Provide the [X, Y] coordinate of the cell's center where the given text is located.  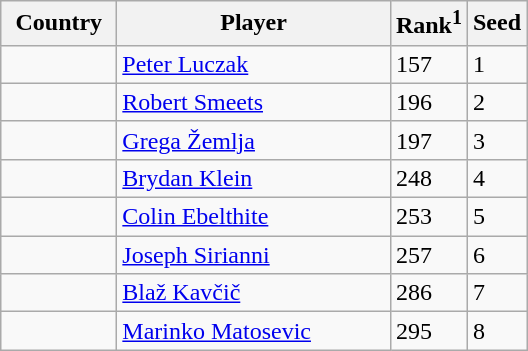
196 [428, 102]
Peter Luczak [254, 64]
2 [496, 102]
5 [496, 217]
Marinko Matosevic [254, 331]
295 [428, 331]
Grega Žemlja [254, 140]
286 [428, 293]
7 [496, 293]
Player [254, 24]
197 [428, 140]
157 [428, 64]
Colin Ebelthite [254, 217]
Seed [496, 24]
Robert Smeets [254, 102]
257 [428, 255]
Country [59, 24]
6 [496, 255]
248 [428, 178]
Brydan Klein [254, 178]
Blaž Kavčič [254, 293]
1 [496, 64]
Joseph Sirianni [254, 255]
8 [496, 331]
4 [496, 178]
3 [496, 140]
Rank1 [428, 24]
253 [428, 217]
